Return the (X, Y) coordinate for the center point of the cell that contains the specified text.  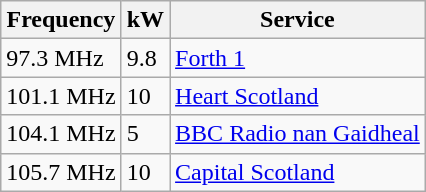
105.7 MHz (61, 172)
104.1 MHz (61, 134)
Frequency (61, 20)
Heart Scotland (298, 96)
97.3 MHz (61, 58)
Service (298, 20)
Forth 1 (298, 58)
5 (145, 134)
9.8 (145, 58)
BBC Radio nan Gaidheal (298, 134)
kW (145, 20)
Capital Scotland (298, 172)
101.1 MHz (61, 96)
